Find where the given text appears and provide that cell's center as [X, Y] coordinate. 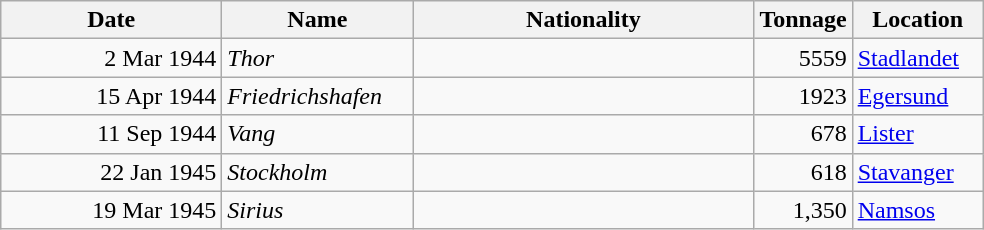
Name [318, 20]
Tonnage [803, 20]
Thor [318, 58]
678 [803, 134]
1923 [803, 96]
Stockholm [318, 172]
Vang [318, 134]
Nationality [584, 20]
2 Mar 1944 [112, 58]
Stavanger [918, 172]
15 Apr 1944 [112, 96]
Egersund [918, 96]
618 [803, 172]
Location [918, 20]
Lister [918, 134]
Stadlandet [918, 58]
22 Jan 1945 [112, 172]
Date [112, 20]
1,350 [803, 210]
Friedrichshafen [318, 96]
11 Sep 1944 [112, 134]
Sirius [318, 210]
5559 [803, 58]
19 Mar 1945 [112, 210]
Namsos [918, 210]
